Return the (X, Y) coordinate for the center point of the cell that contains the specified text.  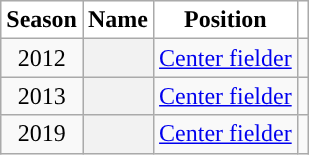
Name (118, 20)
2019 (42, 134)
2013 (42, 96)
Position (226, 20)
Season (42, 20)
2012 (42, 58)
